Output the (X, Y) coordinate of the center of the cell containing the given text.  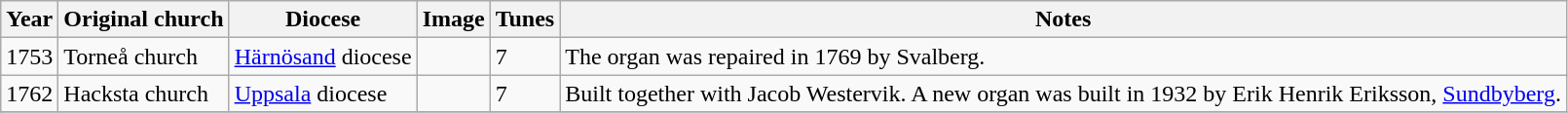
Uppsala diocese (323, 94)
The organ was repaired in 1769 by Svalberg. (1064, 56)
Built together with Jacob Westervik. A new organ was built in 1932 by Erik Henrik Eriksson, Sundbyberg. (1064, 94)
Original church (144, 19)
1753 (29, 56)
Diocese (323, 19)
Härnösand diocese (323, 56)
Image (454, 19)
Tunes (525, 19)
Notes (1064, 19)
Year (29, 19)
Hacksta church (144, 94)
1762 (29, 94)
Torneå church (144, 56)
